Identify which cell holds the provided text, then report its [X, Y] central coordinate. 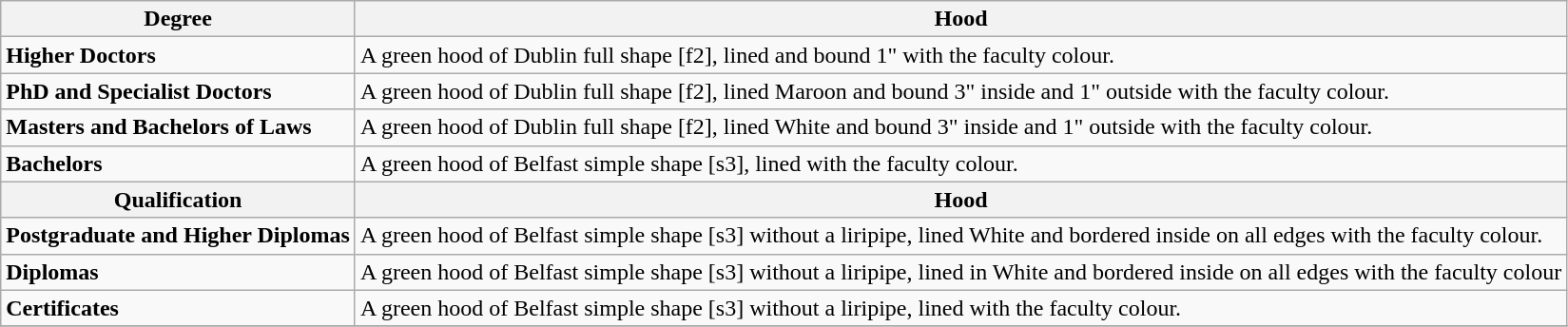
Higher Doctors [179, 55]
Bachelors [179, 163]
A green hood of Dublin full shape [f2], lined Maroon and bound 3" inside and 1" outside with the faculty colour. [960, 91]
PhD and Specialist Doctors [179, 91]
A green hood of Belfast simple shape [s3] without a liripipe, lined with the faculty colour. [960, 308]
A green hood of Belfast simple shape [s3] without a liripipe, lined White and bordered inside on all edges with the faculty colour. [960, 236]
A green hood of Dublin full shape [f2], lined and bound 1" with the faculty colour. [960, 55]
Diplomas [179, 272]
Certificates [179, 308]
Masters and Bachelors of Laws [179, 127]
Postgraduate and Higher Diplomas [179, 236]
A green hood of Dublin full shape [f2], lined White and bound 3" inside and 1" outside with the faculty colour. [960, 127]
Qualification [179, 200]
A green hood of Belfast simple shape [s3] without a liripipe, lined in White and bordered inside on all edges with the faculty colour [960, 272]
A green hood of Belfast simple shape [s3], lined with the faculty colour. [960, 163]
Degree [179, 19]
